Locate the cell with the specified text and output its [x, y] center coordinate. 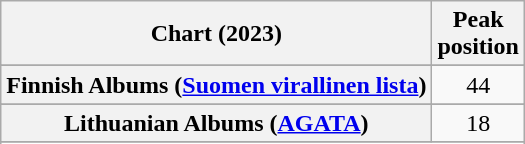
44 [478, 85]
Finnish Albums (Suomen virallinen lista) [216, 85]
Lithuanian Albums (AGATA) [216, 123]
Chart (2023) [216, 34]
18 [478, 123]
Peakposition [478, 34]
